Locate the cell with the specified text and output its (x, y) center coordinate. 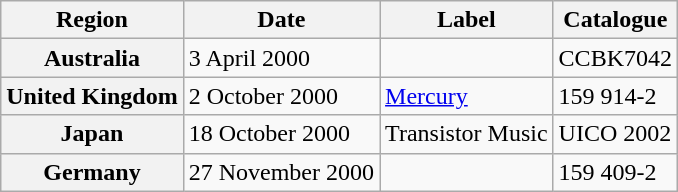
3 April 2000 (281, 58)
United Kingdom (92, 96)
Catalogue (615, 20)
27 November 2000 (281, 172)
Label (467, 20)
2 October 2000 (281, 96)
Germany (92, 172)
Region (92, 20)
Mercury (467, 96)
UICO 2002 (615, 134)
18 October 2000 (281, 134)
Date (281, 20)
Transistor Music (467, 134)
Japan (92, 134)
159 409-2 (615, 172)
159 914-2 (615, 96)
CCBK7042 (615, 58)
Australia (92, 58)
